Search for the cell housing the specified text and yield its (X, Y) center coordinate. 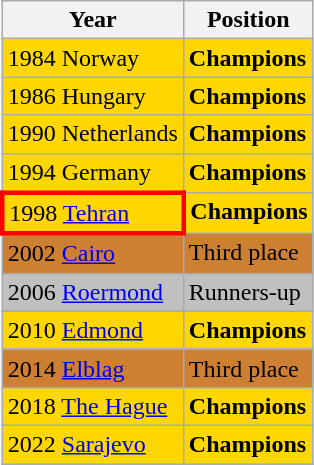
1990 Netherlands (92, 134)
2010 Edmond (92, 330)
Runners-up (248, 292)
1994 Germany (92, 173)
Year (92, 20)
1986 Hungary (92, 96)
1984 Norway (92, 58)
2022 Sarajevo (92, 444)
2014 Elblag (92, 368)
2006 Roermond (92, 292)
2002 Cairo (92, 254)
1998 Tehran (92, 214)
Position (248, 20)
2018 The Hague (92, 406)
